Provide the [x, y] coordinate of the cell's center where the given text is located.  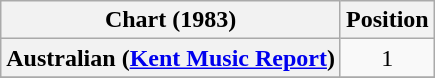
1 [387, 58]
Chart (1983) [171, 20]
Australian (Kent Music Report) [171, 58]
Position [387, 20]
